For the text-containing cell, return its midpoint in [x, y] coordinate format. 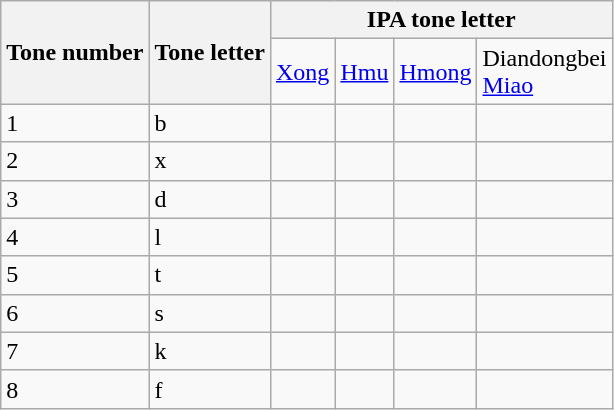
Hmu [364, 72]
Tone letter [210, 52]
Hmong [436, 72]
7 [75, 351]
l [210, 237]
6 [75, 313]
1 [75, 123]
b [210, 123]
f [210, 389]
5 [75, 275]
d [210, 199]
4 [75, 237]
x [210, 161]
Xong [302, 72]
k [210, 351]
DiandongbeiMiao [544, 72]
IPA tone letter [441, 20]
8 [75, 389]
3 [75, 199]
2 [75, 161]
Tone number [75, 52]
t [210, 275]
s [210, 313]
